Extract the [X, Y] coordinate from the center of the cell holding the provided text.  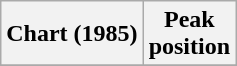
Peakposition [189, 34]
Chart (1985) [72, 34]
